Capture the cell that displays the provided text and extract its [X, Y] central coordinate. 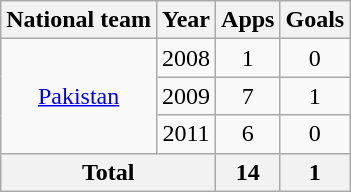
14 [248, 172]
Pakistan [79, 96]
Total [108, 172]
Year [186, 20]
6 [248, 134]
2011 [186, 134]
Apps [248, 20]
National team [79, 20]
7 [248, 96]
Goals [315, 20]
2008 [186, 58]
2009 [186, 96]
